Return the (X, Y) coordinate for the center point of the cell that contains the specified text.  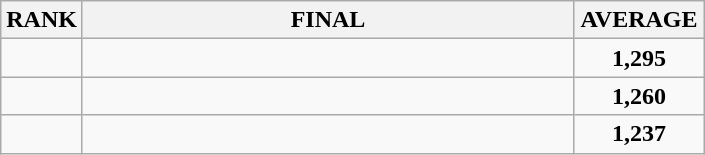
1,260 (640, 96)
RANK (42, 20)
1,295 (640, 58)
1,237 (640, 134)
AVERAGE (640, 20)
FINAL (328, 20)
